Locate the cell with the specified text and output its [X, Y] center coordinate. 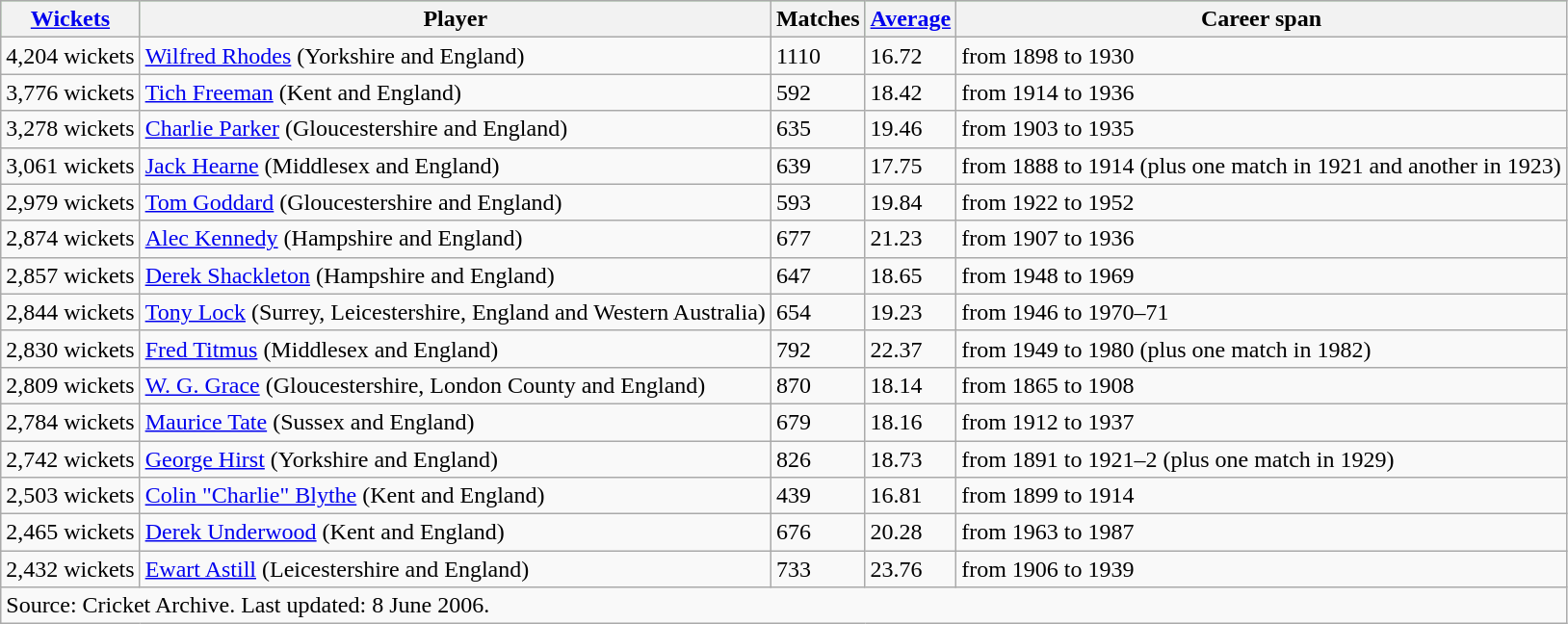
19.46 [911, 129]
Maurice Tate (Sussex and England) [455, 422]
from 1914 to 1936 [1262, 92]
593 [818, 202]
from 1891 to 1921–2 (plus one match in 1929) [1262, 459]
from 1963 to 1987 [1262, 533]
Fred Titmus (Middlesex and England) [455, 349]
from 1906 to 1939 [1262, 569]
Alec Kennedy (Hampshire and England) [455, 239]
439 [818, 496]
18.16 [911, 422]
Jack Hearne (Middlesex and England) [455, 166]
W. G. Grace (Gloucestershire, London County and England) [455, 385]
from 1949 to 1980 (plus one match in 1982) [1262, 349]
Source: Cricket Archive. Last updated: 8 June 2006. [784, 606]
from 1907 to 1936 [1262, 239]
19.23 [911, 312]
3,278 wickets [70, 129]
4,204 wickets [70, 56]
Career span [1262, 19]
Wilfred Rhodes (Yorkshire and England) [455, 56]
16.81 [911, 496]
17.75 [911, 166]
870 [818, 385]
2,432 wickets [70, 569]
2,857 wickets [70, 275]
792 [818, 349]
20.28 [911, 533]
18.65 [911, 275]
21.23 [911, 239]
Average [911, 19]
639 [818, 166]
22.37 [911, 349]
Ewart Astill (Leicestershire and England) [455, 569]
from 1912 to 1937 [1262, 422]
from 1948 to 1969 [1262, 275]
2,742 wickets [70, 459]
George Hirst (Yorkshire and England) [455, 459]
2,830 wickets [70, 349]
2,465 wickets [70, 533]
3,061 wickets [70, 166]
Matches [818, 19]
677 [818, 239]
826 [818, 459]
Tom Goddard (Gloucestershire and England) [455, 202]
from 1899 to 1914 [1262, 496]
Tich Freeman (Kent and England) [455, 92]
733 [818, 569]
Charlie Parker (Gloucestershire and England) [455, 129]
Colin "Charlie" Blythe (Kent and England) [455, 496]
from 1922 to 1952 [1262, 202]
2,979 wickets [70, 202]
3,776 wickets [70, 92]
from 1946 to 1970–71 [1262, 312]
679 [818, 422]
635 [818, 129]
654 [818, 312]
2,809 wickets [70, 385]
Derek Underwood (Kent and England) [455, 533]
Tony Lock (Surrey, Leicestershire, England and Western Australia) [455, 312]
592 [818, 92]
647 [818, 275]
from 1903 to 1935 [1262, 129]
2,784 wickets [70, 422]
18.14 [911, 385]
2,503 wickets [70, 496]
18.42 [911, 92]
16.72 [911, 56]
from 1888 to 1914 (plus one match in 1921 and another in 1923) [1262, 166]
2,874 wickets [70, 239]
from 1898 to 1930 [1262, 56]
from 1865 to 1908 [1262, 385]
Player [455, 19]
1110 [818, 56]
18.73 [911, 459]
Derek Shackleton (Hampshire and England) [455, 275]
2,844 wickets [70, 312]
23.76 [911, 569]
Wickets [70, 19]
19.84 [911, 202]
676 [818, 533]
